Return the [X, Y] coordinate for the center point of the cell that contains the specified text.  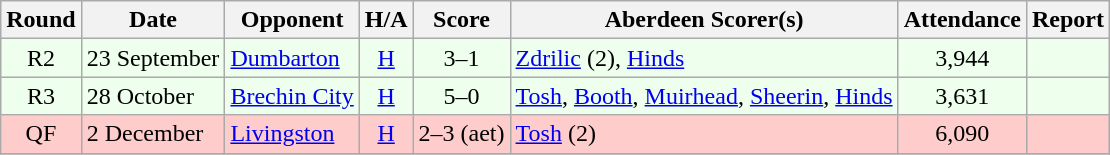
Round [41, 20]
H/A [386, 20]
QF [41, 134]
Date [153, 20]
R3 [41, 96]
6,090 [962, 134]
Zdrilic (2), Hinds [704, 58]
28 October [153, 96]
3,631 [962, 96]
23 September [153, 58]
3–1 [462, 58]
Livingston [292, 134]
Dumbarton [292, 58]
2 December [153, 134]
Tosh, Booth, Muirhead, Sheerin, Hinds [704, 96]
3,944 [962, 58]
5–0 [462, 96]
2–3 (aet) [462, 134]
Aberdeen Scorer(s) [704, 20]
Attendance [962, 20]
Opponent [292, 20]
Report [1068, 20]
R2 [41, 58]
Score [462, 20]
Tosh (2) [704, 134]
Brechin City [292, 96]
